Extract the (x, y) coordinate from the center of the cell holding the provided text.  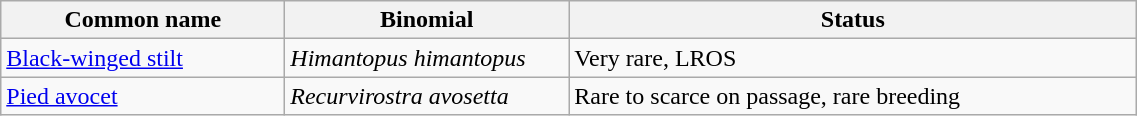
Binomial (427, 20)
Rare to scarce on passage, rare breeding (853, 96)
Common name (143, 20)
Recurvirostra avosetta (427, 96)
Black-winged stilt (143, 58)
Himantopus himantopus (427, 58)
Status (853, 20)
Very rare, LROS (853, 58)
Pied avocet (143, 96)
